Return (x, y) of the center of cell containing provided text 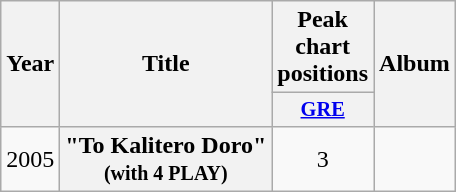
Album (415, 64)
Peak chart positions (323, 47)
3 (323, 158)
GRE (323, 110)
Title (166, 64)
"To Kalitero Doro"(with 4 PLAY) (166, 158)
2005 (30, 158)
Year (30, 64)
